Locate the cell with the specified text and output its (x, y) center coordinate. 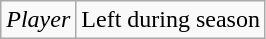
Player (38, 20)
Left during season (171, 20)
